Return (X, Y) of the center of cell containing provided text 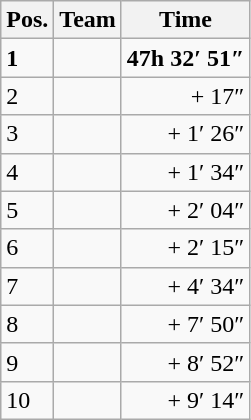
9 (28, 362)
+ 7′ 50″ (185, 324)
7 (28, 286)
Time (185, 20)
1 (28, 58)
4 (28, 172)
Team (88, 20)
3 (28, 134)
2 (28, 96)
+ 8′ 52″ (185, 362)
+ 4′ 34″ (185, 286)
+ 2′ 04″ (185, 210)
+ 2′ 15″ (185, 248)
6 (28, 248)
Pos. (28, 20)
+ 1′ 34″ (185, 172)
8 (28, 324)
+ 17″ (185, 96)
+ 9′ 14″ (185, 400)
5 (28, 210)
47h 32′ 51″ (185, 58)
+ 1′ 26″ (185, 134)
10 (28, 400)
